For the text-containing cell, return its midpoint in [x, y] coordinate format. 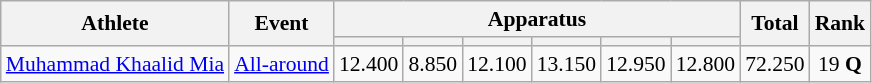
13.150 [566, 64]
Event [282, 24]
8.850 [432, 64]
All-around [282, 64]
Athlete [115, 24]
Total [774, 24]
12.400 [368, 64]
Apparatus [537, 19]
Muhammad Khaalid Mia [115, 64]
Rank [840, 24]
12.100 [496, 64]
19 Q [840, 64]
12.800 [706, 64]
12.950 [636, 64]
72.250 [774, 64]
